Pinpoint the cell where the given text exists, returning its [x, y] midpoint coordinate. 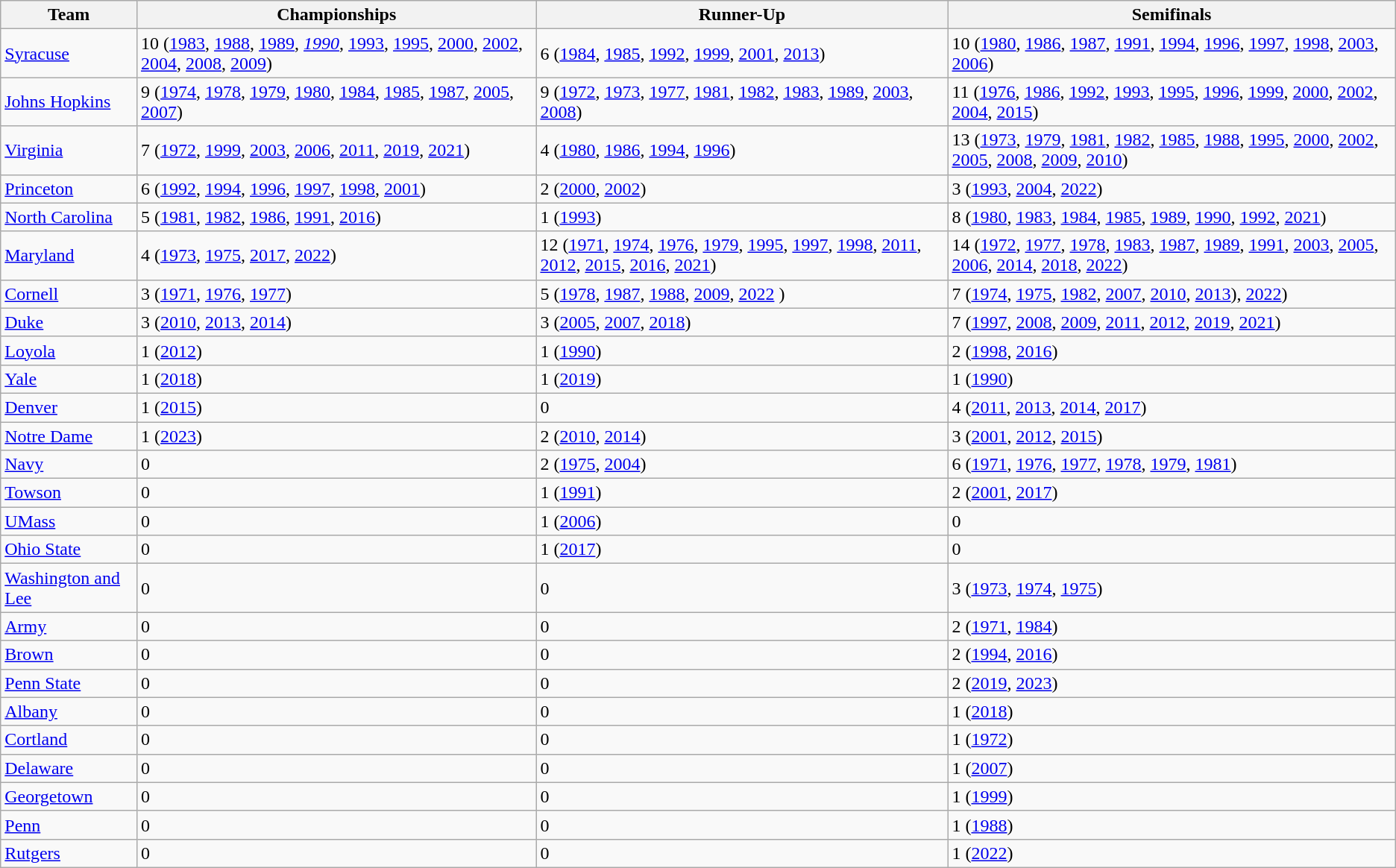
1 (1991) [742, 493]
8 (1980, 1983, 1984, 1985, 1989, 1990, 1992, 2021) [1172, 217]
3 (2005, 2007, 2018) [742, 322]
Maryland [69, 255]
3 (1971, 1976, 1977) [337, 294]
2 (2010, 2014) [742, 436]
1 (2022) [1172, 853]
10 (1983, 1988, 1989, 1990, 1993, 1995, 2000, 2002, 2004, 2008, 2009) [337, 54]
Syracuse [69, 54]
3 (1973, 1974, 1975) [1172, 588]
4 (1973, 1975, 2017, 2022) [337, 255]
Penn [69, 825]
Cortland [69, 740]
1 (1993) [742, 217]
6 (1992, 1994, 1996, 1997, 1998, 2001) [337, 189]
14 (1972, 1977, 1978, 1983, 1987, 1989, 1991, 2003, 2005, 2006, 2014, 2018, 2022) [1172, 255]
Princeton [69, 189]
5 (1978, 1987, 1988, 2009, 2022 ) [742, 294]
2 (1975, 2004) [742, 465]
Rutgers [69, 853]
1 (2017) [742, 550]
9 (1974, 1978, 1979, 1980, 1984, 1985, 1987, 2005, 2007) [337, 101]
1 (1988) [1172, 825]
7 (1972, 1999, 2003, 2006, 2011, 2019, 2021) [337, 151]
1 (1999) [1172, 796]
4 (1980, 1986, 1994, 1996) [742, 151]
7 (1997, 2008, 2009, 2011, 2012, 2019, 2021) [1172, 322]
4 (2011, 2013, 2014, 2017) [1172, 407]
Loyola [69, 350]
2 (1998, 2016) [1172, 350]
2 (1971, 1984) [1172, 626]
3 (1993, 2004, 2022) [1172, 189]
1 (2007) [1172, 768]
1 (2019) [742, 379]
Ohio State [69, 550]
9 (1972, 1973, 1977, 1981, 1982, 1983, 1989, 2003, 2008) [742, 101]
Johns Hopkins [69, 101]
Towson [69, 493]
Team [69, 15]
6 (1984, 1985, 1992, 1999, 2001, 2013) [742, 54]
Runner-Up [742, 15]
UMass [69, 521]
1 (2006) [742, 521]
Army [69, 626]
2 (2019, 2023) [1172, 683]
12 (1971, 1974, 1976, 1979, 1995, 1997, 1998, 2011, 2012, 2015, 2016, 2021) [742, 255]
5 (1981, 1982, 1986, 1991, 2016) [337, 217]
2 (2001, 2017) [1172, 493]
1 (2023) [337, 436]
10 (1980, 1986, 1987, 1991, 1994, 1996, 1997, 1998, 2003, 2006) [1172, 54]
2 (1994, 2016) [1172, 655]
Delaware [69, 768]
Cornell [69, 294]
Washington and Lee [69, 588]
Georgetown [69, 796]
2 (2000, 2002) [742, 189]
Penn State [69, 683]
1 (2015) [337, 407]
11 (1976, 1986, 1992, 1993, 1995, 1996, 1999, 2000, 2002, 2004, 2015) [1172, 101]
7 (1974, 1975, 1982, 2007, 2010, 2013), 2022) [1172, 294]
Notre Dame [69, 436]
North Carolina [69, 217]
Denver [69, 407]
Yale [69, 379]
6 (1971, 1976, 1977, 1978, 1979, 1981) [1172, 465]
Semifinals [1172, 15]
Duke [69, 322]
Virginia [69, 151]
13 (1973, 1979, 1981, 1982, 1985, 1988, 1995, 2000, 2002, 2005, 2008, 2009, 2010) [1172, 151]
Brown [69, 655]
3 (2001, 2012, 2015) [1172, 436]
3 (2010, 2013, 2014) [337, 322]
1 (2012) [337, 350]
1 (1972) [1172, 740]
Championships [337, 15]
Navy [69, 465]
Albany [69, 711]
